Determine the [X, Y] coordinate at the center of the cell enclosing the given text.  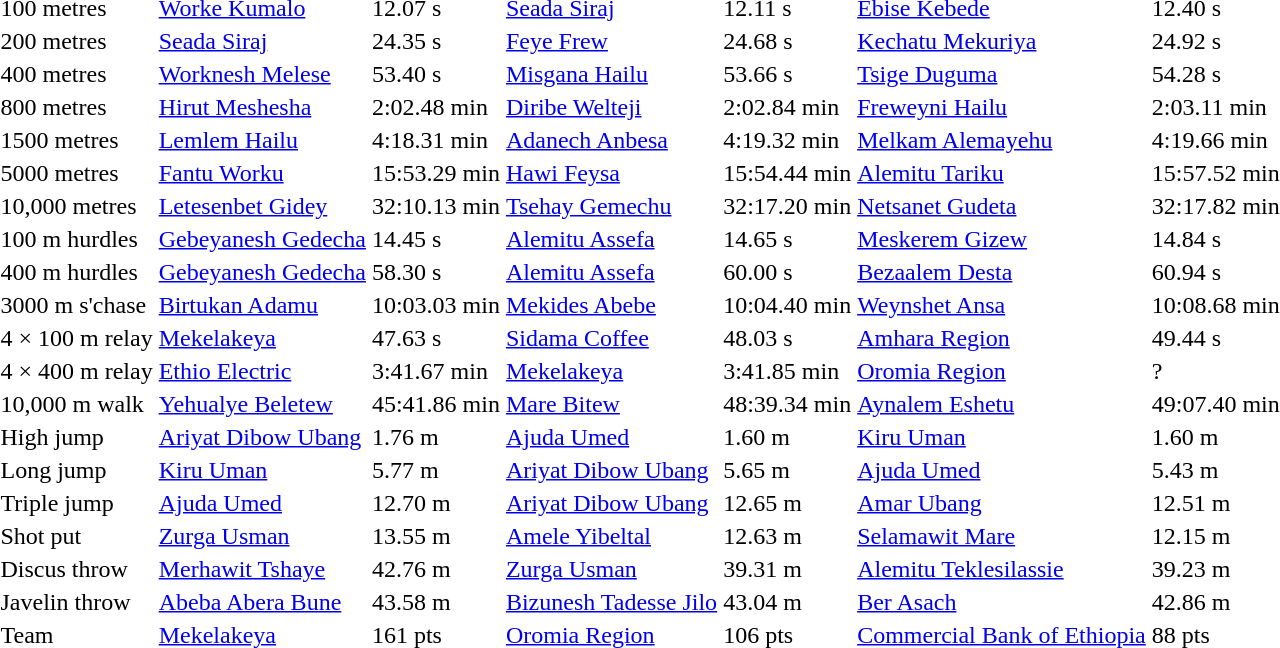
15:53.29 min [436, 173]
24.35 s [436, 41]
Tsige Duguma [1002, 74]
Meskerem Gizew [1002, 239]
Ber Asach [1002, 602]
Abeba Abera Bune [262, 602]
14.45 s [436, 239]
5.77 m [436, 470]
Ethio Electric [262, 371]
Amele Yibeltal [611, 536]
Sidama Coffee [611, 338]
58.30 s [436, 272]
Yehualye Beletew [262, 404]
12.63 m [788, 536]
1.76 m [436, 437]
47.63 s [436, 338]
Alemitu Tariku [1002, 173]
2:02.84 min [788, 107]
Alemitu Teklesilassie [1002, 569]
Letesenbet Gidey [262, 206]
13.55 m [436, 536]
3:41.85 min [788, 371]
48.03 s [788, 338]
Seada Siraj [262, 41]
32:10.13 min [436, 206]
Mekides Abebe [611, 305]
53.40 s [436, 74]
Netsanet Gudeta [1002, 206]
Fantu Worku [262, 173]
Freweyni Hailu [1002, 107]
4:18.31 min [436, 140]
Oromia Region [1002, 371]
3:41.67 min [436, 371]
24.68 s [788, 41]
1.60 m [788, 437]
Amar Ubang [1002, 503]
Amhara Region [1002, 338]
14.65 s [788, 239]
Hirut Meshesha [262, 107]
32:17.20 min [788, 206]
10:04.40 min [788, 305]
Tsehay Gemechu [611, 206]
10:03.03 min [436, 305]
5.65 m [788, 470]
Bizunesh Tadesse Jilo [611, 602]
42.76 m [436, 569]
Merhawit Tshaye [262, 569]
Weynshet Ansa [1002, 305]
Misgana Hailu [611, 74]
53.66 s [788, 74]
39.31 m [788, 569]
15:54.44 min [788, 173]
2:02.48 min [436, 107]
43.58 m [436, 602]
48:39.34 min [788, 404]
Adanech Anbesa [611, 140]
12.70 m [436, 503]
43.04 m [788, 602]
Birtukan Adamu [262, 305]
Melkam Alemayehu [1002, 140]
60.00 s [788, 272]
Diribe Welteji [611, 107]
4:19.32 min [788, 140]
Selamawit Mare [1002, 536]
Feye Frew [611, 41]
45:41.86 min [436, 404]
Kechatu Mekuriya [1002, 41]
Lemlem Hailu [262, 140]
Hawi Feysa [611, 173]
Bezaalem Desta [1002, 272]
Aynalem Eshetu [1002, 404]
12.65 m [788, 503]
Worknesh Melese [262, 74]
Mare Bitew [611, 404]
